Extract the [x, y] coordinate from the center of the cell holding the provided text.  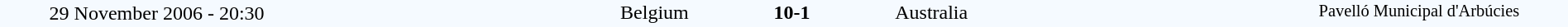
10-1 [791, 12]
Belgium [501, 12]
29 November 2006 - 20:30 [157, 13]
Pavelló Municipal d'Arbúcies [1419, 13]
Australia [1082, 12]
